Find where the given text appears and provide that cell's center as [X, Y] coordinate. 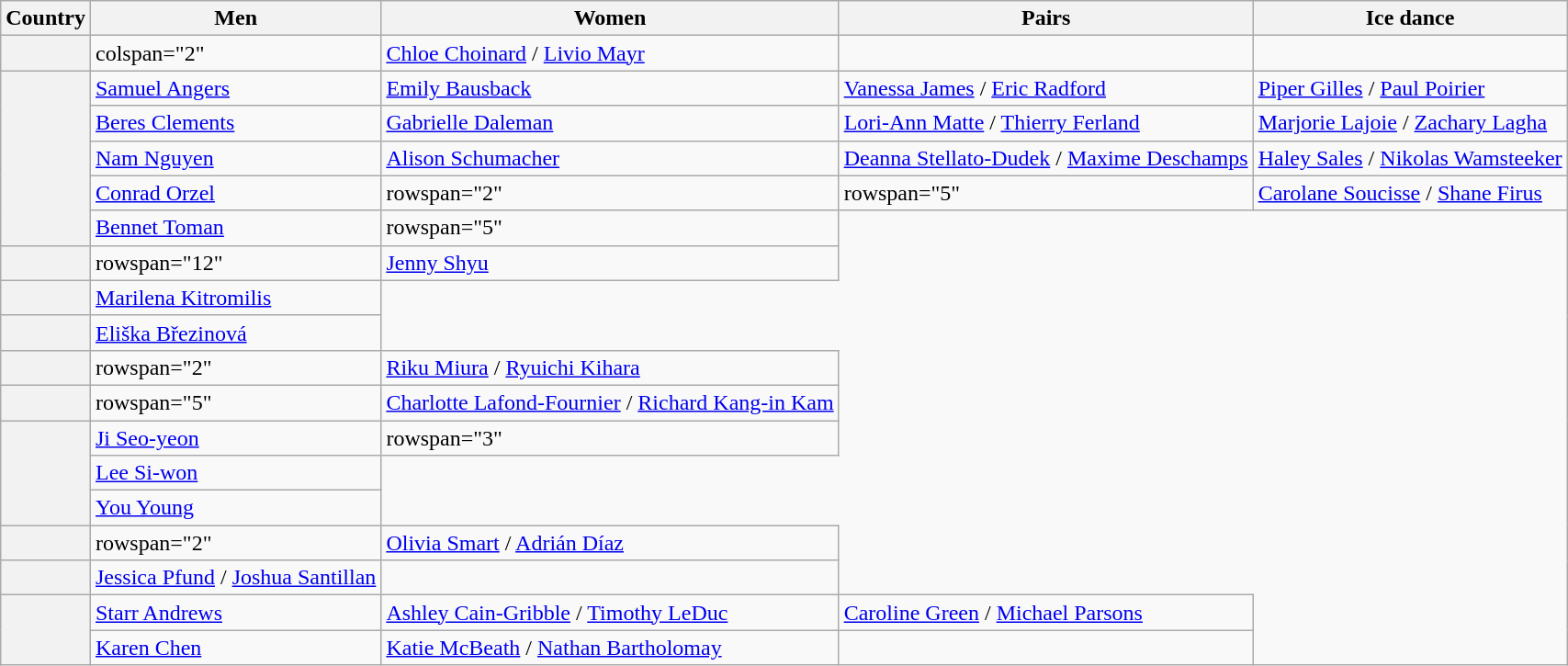
Ice dance [1410, 18]
Haley Sales / Nikolas Wamsteeker [1410, 158]
Bennet Toman [235, 228]
Emily Bausback [610, 88]
Women [610, 18]
Ashley Cain-Gribble / Timothy LeDuc [610, 613]
Marjorie Lajoie / Zachary Lagha [1410, 123]
Piper Gilles / Paul Poirier [1410, 88]
Nam Nguyen [235, 158]
Carolane Soucisse / Shane Firus [1410, 193]
Karen Chen [235, 648]
Pairs [1045, 18]
Chloe Choinard / Livio Mayr [610, 53]
You Young [235, 508]
Lee Si-won [235, 473]
Gabrielle Daleman [610, 123]
Beres Clements [235, 123]
Men [235, 18]
Eliška Březinová [235, 333]
Deanna Stellato-Dudek / Maxime Deschamps [1045, 158]
colspan="2" [235, 53]
rowspan="3" [610, 438]
Country [46, 18]
Lori-Ann Matte / Thierry Ferland [1045, 123]
Jenny Shyu [610, 263]
Charlotte Lafond-Fournier / Richard Kang-in Kam [610, 402]
Alison Schumacher [610, 158]
Caroline Green / Michael Parsons [1045, 613]
Samuel Angers [235, 88]
Vanessa James / Eric Radford [1045, 88]
Olivia Smart / Adrián Díaz [610, 543]
Katie McBeath / Nathan Bartholomay [610, 648]
Jessica Pfund / Joshua Santillan [235, 578]
Starr Andrews [235, 613]
Conrad Orzel [235, 193]
rowspan="12" [235, 263]
Ji Seo-yeon [235, 438]
Marilena Kitromilis [235, 298]
Riku Miura / Ryuichi Kihara [610, 367]
